Output the [X, Y] coordinate of the center of the cell containing the given text.  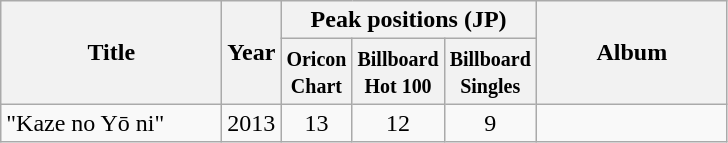
BillboardSingles [490, 72]
Peak positions (JP) [408, 20]
9 [490, 123]
"Kaze no Yō ni" [112, 123]
Oricon Chart [316, 72]
Title [112, 52]
13 [316, 123]
Year [252, 52]
Album [632, 52]
12 [398, 123]
2013 [252, 123]
Billboard Hot 100 [398, 72]
